For the text-containing cell, return its midpoint in [X, Y] coordinate format. 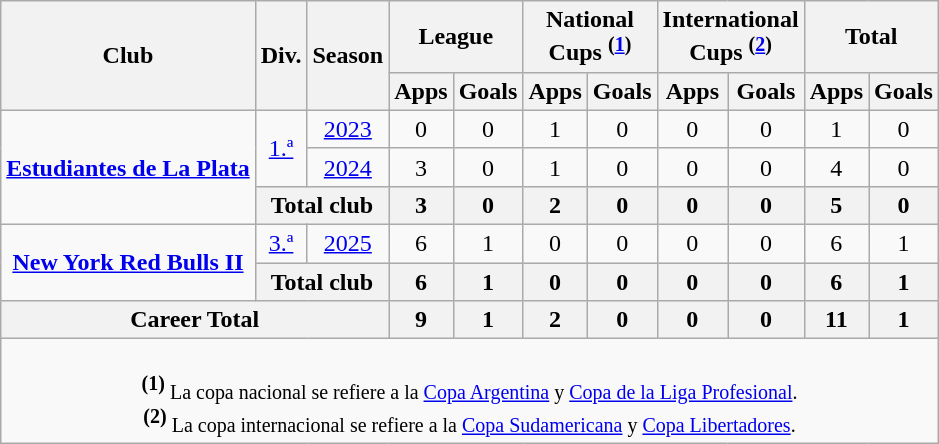
Career Total [195, 320]
11 [836, 320]
2024 [348, 167]
1.ª [281, 148]
Total [871, 37]
InternationalCups (2) [730, 37]
9 [421, 320]
NationalCups (1) [590, 37]
5 [836, 205]
4 [836, 167]
2025 [348, 244]
League [456, 37]
2023 [348, 129]
Estudiantes de La Plata [128, 167]
New York Red Bulls II [128, 263]
Season [348, 56]
Club [128, 56]
Div. [281, 56]
3.ª [281, 244]
